Scan for the cell matching the given text and deliver its (x, y) coordinate at center. 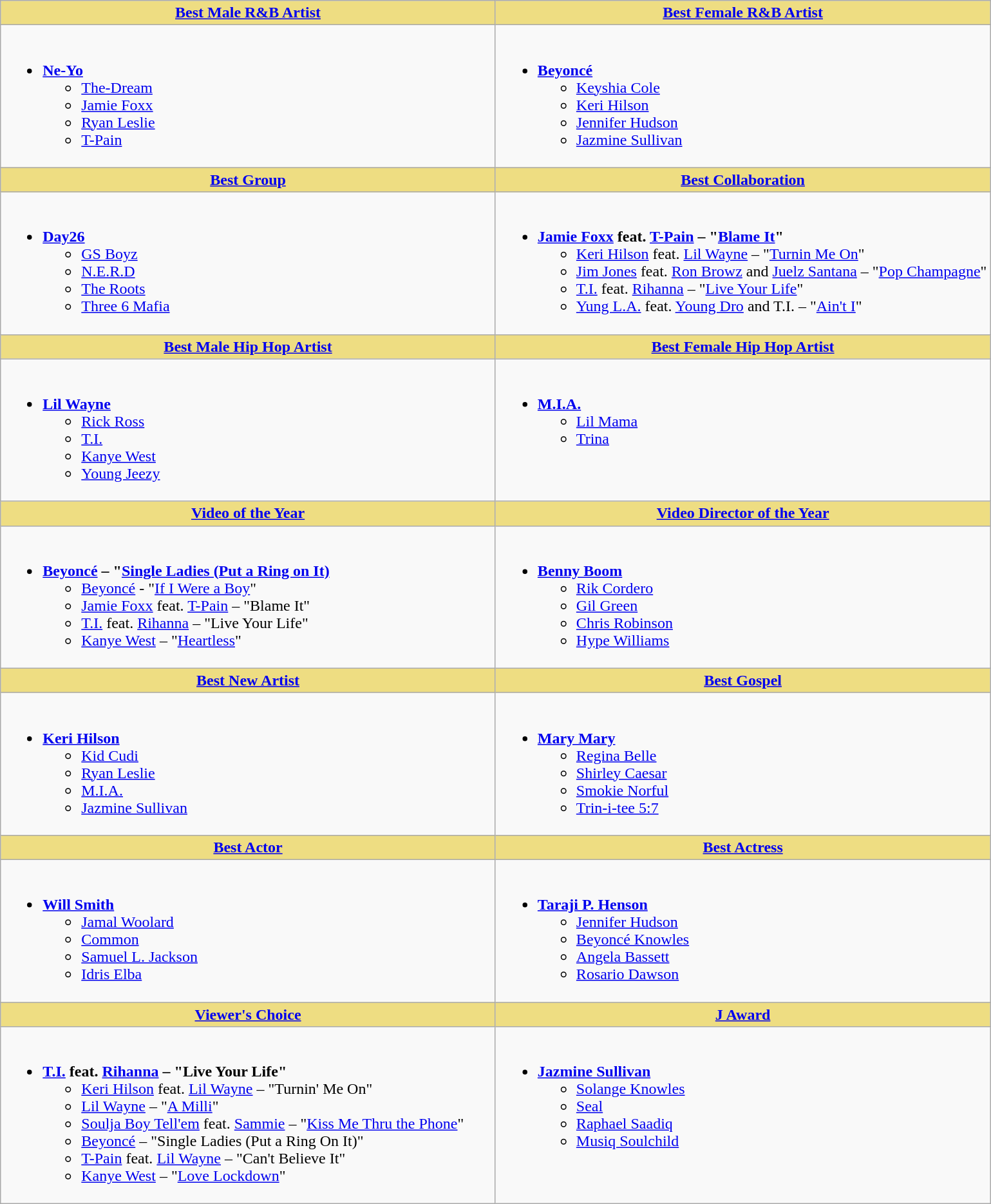
Best Male R&B Artist (249, 13)
Video Director of the Year (743, 513)
Viewer's Choice (249, 1015)
Video of the Year (249, 513)
Best Group (249, 180)
Ne-YoThe-DreamJamie FoxxRyan LeslieT-Pain (249, 97)
Taraji P. HensonJennifer HudsonBeyoncé KnowlesAngela BassettRosario Dawson (743, 930)
J Award (743, 1015)
Best Male Hip Hop Artist (249, 347)
Benny BoomRik CorderoGil GreenChris RobinsonHype Williams (743, 597)
Will SmithJamal WoolardCommonSamuel L. JacksonIdris Elba (249, 930)
Best Gospel (743, 680)
Best Collaboration (743, 180)
Lil WayneRick RossT.I.Kanye WestYoung Jeezy (249, 430)
Jazmine SullivanSolange KnowlesSealRaphael SaadiqMusiq Soulchild (743, 1116)
Mary MaryRegina BelleShirley CaesarSmokie NorfulTrin-i-tee 5:7 (743, 764)
Best New Artist (249, 680)
Keri HilsonKid CudiRyan LeslieM.I.A.Jazmine Sullivan (249, 764)
Day26GS BoyzN.E.R.DThe RootsThree 6 Mafia (249, 263)
Best Female R&B Artist (743, 13)
M.I.A.Lil MamaTrina (743, 430)
Best Actress (743, 847)
Best Actor (249, 847)
Best Female Hip Hop Artist (743, 347)
BeyoncéKeyshia ColeKeri HilsonJennifer HudsonJazmine Sullivan (743, 97)
